Determine the (x, y) coordinate at the center of the cell enclosing the given text.  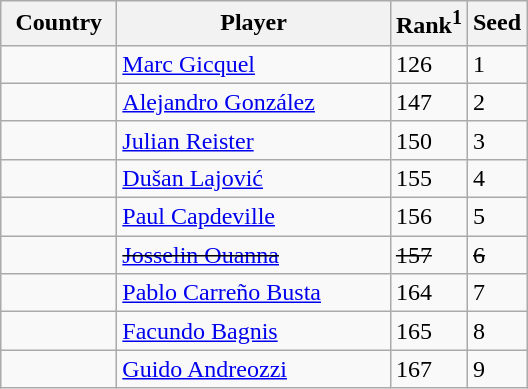
Rank1 (428, 24)
156 (428, 217)
1 (496, 64)
165 (428, 331)
Marc Gicquel (254, 64)
Alejandro González (254, 102)
Country (59, 24)
Julian Reister (254, 140)
Paul Capdeville (254, 217)
147 (428, 102)
9 (496, 369)
7 (496, 293)
Player (254, 24)
4 (496, 178)
167 (428, 369)
2 (496, 102)
150 (428, 140)
Facundo Bagnis (254, 331)
155 (428, 178)
Guido Andreozzi (254, 369)
8 (496, 331)
Josselin Ouanna (254, 255)
126 (428, 64)
3 (496, 140)
164 (428, 293)
Pablo Carreño Busta (254, 293)
Seed (496, 24)
157 (428, 255)
Dušan Lajović (254, 178)
6 (496, 255)
5 (496, 217)
